Extract the (X, Y) coordinate from the center of the cell holding the provided text.  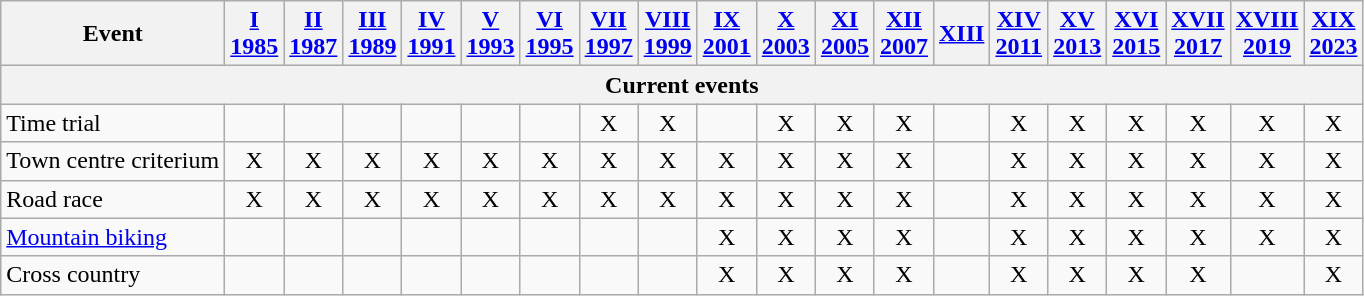
XIX2023 (1334, 34)
XI2005 (844, 34)
Mountain biking (113, 237)
XIV2011 (1019, 34)
XVIII2019 (1267, 34)
IX2001 (726, 34)
XVI2015 (1136, 34)
I1985 (254, 34)
Cross country (113, 275)
V1993 (490, 34)
X2003 (786, 34)
XII2007 (904, 34)
III1989 (372, 34)
VII1997 (608, 34)
Road race (113, 199)
VIII1999 (668, 34)
Current events (682, 85)
XIII (961, 34)
Event (113, 34)
XV2013 (1078, 34)
Town centre criterium (113, 161)
IV1991 (432, 34)
XVII2017 (1198, 34)
Time trial (113, 123)
VI1995 (550, 34)
II1987 (314, 34)
